For the text-containing cell, return its midpoint in [x, y] coordinate format. 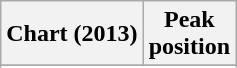
Chart (2013) [72, 34]
Peakposition [189, 34]
